Search for the cell housing the specified text and yield its [x, y] center coordinate. 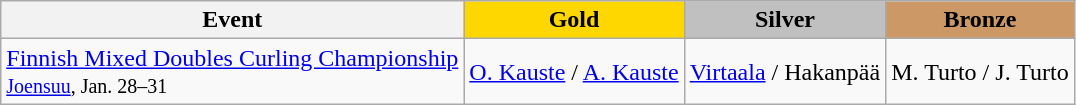
Gold [574, 20]
Virtaala / Hakanpää [785, 72]
O. Kauste / A. Kauste [574, 72]
Bronze [980, 20]
M. Turto / J. Turto [980, 72]
Silver [785, 20]
Event [232, 20]
Finnish Mixed Doubles Curling Championship Joensuu, Jan. 28–31 [232, 72]
